For the text-containing cell, return its midpoint in [X, Y] coordinate format. 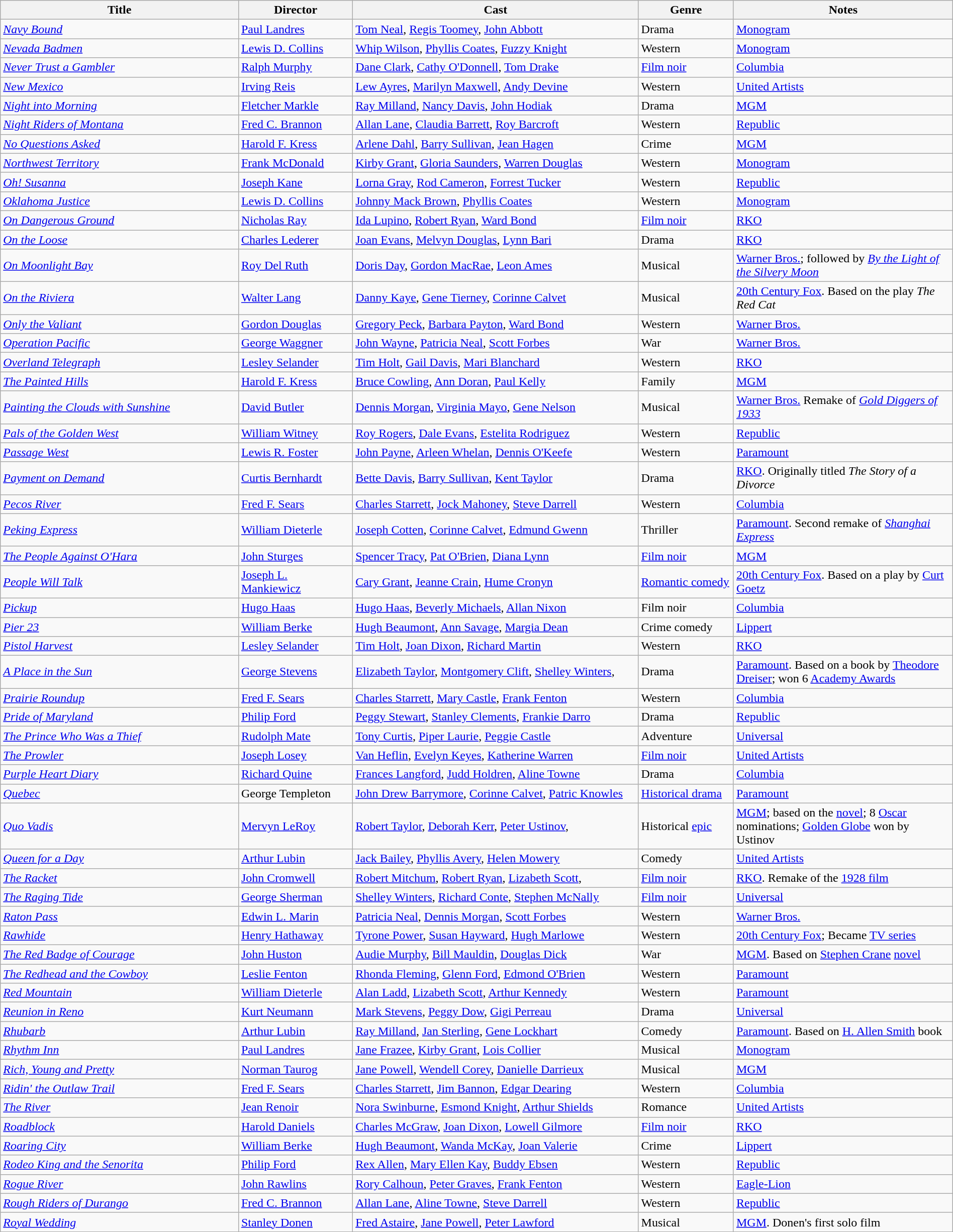
Night into Morning [120, 106]
Overland Telegraph [120, 362]
Night Riders of Montana [120, 125]
Tyrone Power, Susan Hayward, Hugh Marlowe [496, 935]
Jane Powell, Wendell Corey, Danielle Darrieux [496, 1069]
Peggy Stewart, Stanley Clements, Frankie Darro [496, 717]
Family [686, 381]
Director [296, 10]
Lew Ayres, Marilyn Maxwell, Andy Devine [496, 86]
The Red Badge of Courage [120, 954]
Rhubarb [120, 1031]
Jack Bailey, Phyllis Avery, Helen Mowery [496, 859]
Only the Valiant [120, 324]
Nevada Badmen [120, 48]
Hugo Haas, Beverly Michaels, Allan Nixon [496, 607]
Gregory Peck, Barbara Payton, Ward Bond [496, 324]
Title [120, 10]
Rhythm Inn [120, 1050]
Oh! Susanna [120, 182]
Pier 23 [120, 627]
Norman Taurog [296, 1069]
Operation Pacific [120, 343]
Henry Hathaway [296, 935]
Pals of the Golden West [120, 433]
Paramount. Based on H. Allen Smith book [843, 1031]
John Cromwell [296, 878]
Roy Del Ruth [296, 265]
Hugh Beaumont, Wanda McKay, Joan Valerie [496, 1146]
Dennis Morgan, Virginia Mayo, Gene Nelson [496, 407]
20th Century Fox. Based on a play by Curt Goetz [843, 582]
John Wayne, Patricia Neal, Scott Forbes [496, 343]
John Drew Barrymore, Corinne Calvet, Patric Knowles [496, 793]
Patricia Neal, Dennis Morgan, Scott Forbes [496, 916]
Pistol Harvest [120, 646]
Frances Langford, Judd Holdren, Aline Towne [496, 774]
Jean Renoir [296, 1107]
RKO. Originally titled The Story of a Divorce [843, 478]
Charles Starrett, Jim Bannon, Edgar Dearing [496, 1088]
Warner Bros. Remake of Gold Diggers of 1933 [843, 407]
John Rawlins [296, 1184]
Robert Taylor, Deborah Kerr, Peter Ustinov, [496, 826]
Historical drama [686, 793]
Shelley Winters, Richard Conte, Stephen McNally [496, 897]
Spencer Tracy, Pat O'Brien, Diana Lynn [496, 556]
Hugh Beaumont, Ann Savage, Margia Dean [496, 627]
Allan Lane, Aline Towne, Steve Darrell [496, 1203]
Tom Neal, Regis Toomey, John Abbott [496, 29]
Whip Wilson, Phyllis Coates, Fuzzy Knight [496, 48]
George Waggner [296, 343]
Purple Heart Diary [120, 774]
Ida Lupino, Robert Ryan, Ward Bond [496, 220]
Joseph Losey [296, 755]
Rudolph Mate [296, 736]
Allan Lane, Claudia Barrett, Roy Barcroft [496, 125]
Crime comedy [686, 627]
Warner Bros.; followed by By the Light of the Silvery Moon [843, 265]
Fred Astaire, Jane Powell, Peter Lawford [496, 1222]
David Butler [296, 407]
Irving Reis [296, 86]
Rough Riders of Durango [120, 1203]
Rodeo King and the Senorita [120, 1165]
Raton Pass [120, 916]
Paramount. Based on a book by Theodore Dreiser; won 6 Academy Awards [843, 672]
Dane Clark, Cathy O'Donnell, Tom Drake [496, 67]
William Witney [296, 433]
Quo Vadis [120, 826]
Thriller [686, 530]
The Redhead and the Cowboy [120, 973]
Kirby Grant, Gloria Saunders, Warren Douglas [496, 163]
Reunion in Reno [120, 1012]
Lorna Gray, Rod Cameron, Forrest Tucker [496, 182]
Rawhide [120, 935]
Curtis Bernhardt [296, 478]
Joseph Cotten, Corinne Calvet, Edmund Gwenn [496, 530]
Roy Rogers, Dale Evans, Estelita Rodriguez [496, 433]
Payment on Demand [120, 478]
Gordon Douglas [296, 324]
Cast [496, 10]
Edwin L. Marin [296, 916]
George Sherman [296, 897]
Prairie Roundup [120, 698]
Painting the Clouds with Sunshine [120, 407]
The Painted Hills [120, 381]
Joan Evans, Melvyn Douglas, Lynn Bari [496, 240]
Cary Grant, Jeanne Crain, Hume Cronyn [496, 582]
Charles Starrett, Mary Castle, Frank Fenton [496, 698]
Rex Allen, Mary Ellen Kay, Buddy Ebsen [496, 1165]
Elizabeth Taylor, Montgomery Clift, Shelley Winters, [496, 672]
Bruce Cowling, Ann Doran, Paul Kelly [496, 381]
George Templeton [296, 793]
On Dangerous Ground [120, 220]
Robert Mitchum, Robert Ryan, Lizabeth Scott, [496, 878]
Rich, Young and Pretty [120, 1069]
Eagle-Lion [843, 1184]
Mervyn LeRoy [296, 826]
Navy Bound [120, 29]
20th Century Fox; Became TV series [843, 935]
Pecos River [120, 504]
Leslie Fenton [296, 973]
Romantic comedy [686, 582]
Audie Murphy, Bill Mauldin, Douglas Dick [496, 954]
Pickup [120, 607]
Walter Lang [296, 298]
On the Riviera [120, 298]
Oklahoma Justice [120, 201]
Ridin' the Outlaw Trail [120, 1088]
Pride of Maryland [120, 717]
The People Against O'Hara [120, 556]
Genre [686, 10]
Ray Milland, Nancy Davis, John Hodiak [496, 106]
Charles McGraw, Joan Dixon, Lowell Gilmore [496, 1126]
Adventure [686, 736]
MGM. Donen's first solo film [843, 1222]
Stanley Donen [296, 1222]
Northwest Territory [120, 163]
Red Mountain [120, 993]
20th Century Fox. Based on the play The Red Cat [843, 298]
Nora Swinburne, Esmond Knight, Arthur Shields [496, 1107]
Joseph L. Mankiewicz [296, 582]
Historical epic [686, 826]
New Mexico [120, 86]
Passage West [120, 452]
Charles Starrett, Jock Mahoney, Steve Darrell [496, 504]
Bette Davis, Barry Sullivan, Kent Taylor [496, 478]
Paramount. Second remake of Shanghai Express [843, 530]
Tim Holt, Gail Davis, Mari Blanchard [496, 362]
Notes [843, 10]
Romance [686, 1107]
Peking Express [120, 530]
The Racket [120, 878]
The River [120, 1107]
Mark Stevens, Peggy Dow, Gigi Perreau [496, 1012]
John Huston [296, 954]
Richard Quine [296, 774]
Tim Holt, Joan Dixon, Richard Martin [496, 646]
Queen for a Day [120, 859]
Rory Calhoun, Peter Graves, Frank Fenton [496, 1184]
George Stevens [296, 672]
Joseph Kane [296, 182]
Jane Frazee, Kirby Grant, Lois Collier [496, 1050]
Ray Milland, Jan Sterling, Gene Lockhart [496, 1031]
Frank McDonald [296, 163]
The Prowler [120, 755]
Roaring City [120, 1146]
Rogue River [120, 1184]
Van Heflin, Evelyn Keyes, Katherine Warren [496, 755]
MGM. Based on Stephen Crane novel [843, 954]
Hugo Haas [296, 607]
Nicholas Ray [296, 220]
John Payne, Arleen Whelan, Dennis O'Keefe [496, 452]
Roadblock [120, 1126]
Harold Daniels [296, 1126]
Johnny Mack Brown, Phyllis Coates [496, 201]
The Raging Tide [120, 897]
Ralph Murphy [296, 67]
A Place in the Sun [120, 672]
People Will Talk [120, 582]
On the Loose [120, 240]
Royal Wedding [120, 1222]
John Sturges [296, 556]
Arlene Dahl, Barry Sullivan, Jean Hagen [496, 144]
Doris Day, Gordon MacRae, Leon Ames [496, 265]
On Moonlight Bay [120, 265]
Charles Lederer [296, 240]
The Prince Who Was a Thief [120, 736]
Quebec [120, 793]
Danny Kaye, Gene Tierney, Corinne Calvet [496, 298]
Tony Curtis, Piper Laurie, Peggie Castle [496, 736]
MGM; based on the novel; 8 Oscar nominations; Golden Globe won by Ustinov [843, 826]
No Questions Asked [120, 144]
RKO. Remake of the 1928 film [843, 878]
Never Trust a Gambler [120, 67]
Lewis R. Foster [296, 452]
Alan Ladd, Lizabeth Scott, Arthur Kennedy [496, 993]
Kurt Neumann [296, 1012]
Rhonda Fleming, Glenn Ford, Edmond O'Brien [496, 973]
Fletcher Markle [296, 106]
